For the text-containing cell, return its midpoint in [x, y] coordinate format. 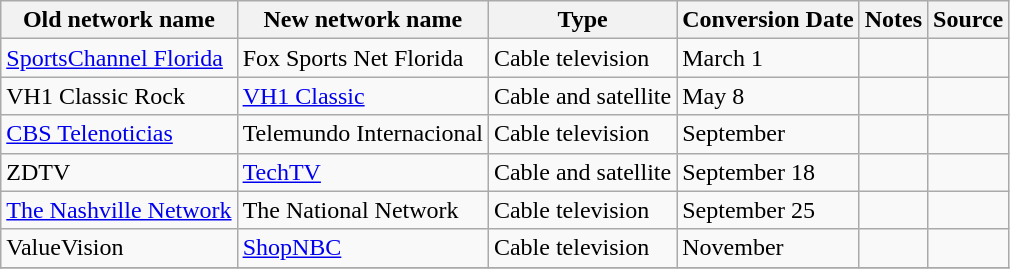
Old network name [119, 20]
TechTV [362, 172]
VH1 Classic [362, 96]
SportsChannel Florida [119, 58]
VH1 Classic Rock [119, 96]
Fox Sports Net Florida [362, 58]
Type [582, 20]
CBS Telenoticias [119, 134]
ZDTV [119, 172]
September [768, 134]
November [768, 248]
September 25 [768, 210]
Notes [893, 20]
New network name [362, 20]
Conversion Date [768, 20]
September 18 [768, 172]
ValueVision [119, 248]
The National Network [362, 210]
Telemundo Internacional [362, 134]
The Nashville Network [119, 210]
March 1 [768, 58]
Source [968, 20]
May 8 [768, 96]
ShopNBC [362, 248]
